Output the (x, y) coordinate of the center of the cell containing the given text.  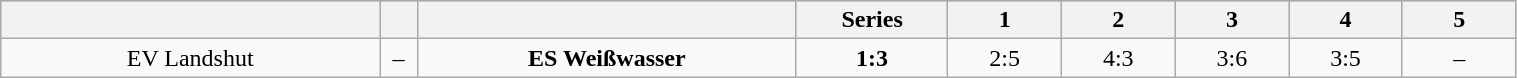
EV Landshut (190, 58)
ES Weißwasser (606, 58)
3:6 (1232, 58)
5 (1459, 20)
Series (872, 20)
1 (1005, 20)
2 (1118, 20)
4:3 (1118, 58)
1:3 (872, 58)
3 (1232, 20)
3:5 (1346, 58)
4 (1346, 20)
2:5 (1005, 58)
